Return the [x, y] coordinate for the center point of the cell that contains the specified text.  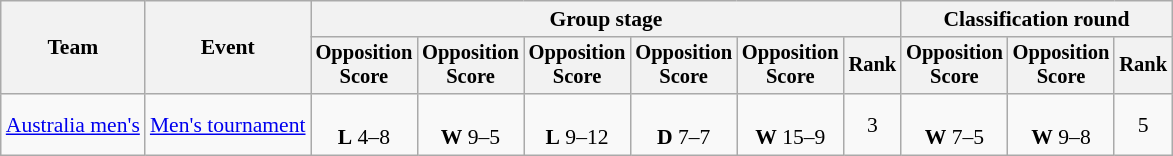
L 4–8 [364, 124]
Classification round [1036, 19]
5 [1143, 124]
Australia men's [73, 124]
Men's tournament [228, 124]
3 [873, 124]
W 15–9 [790, 124]
W 7–5 [954, 124]
L 9–12 [578, 124]
Event [228, 48]
Team [73, 48]
D 7–7 [684, 124]
W 9–8 [1062, 124]
Group stage [606, 19]
W 9–5 [470, 124]
